Scan for the cell matching the given text and deliver its (X, Y) coordinate at center. 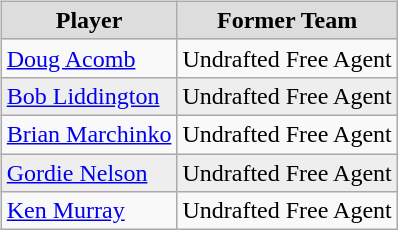
Player (89, 20)
Brian Marchinko (89, 134)
Ken Murray (89, 211)
Gordie Nelson (89, 173)
Bob Liddington (89, 96)
Doug Acomb (89, 58)
Former Team (287, 20)
